Pinpoint the cell where the given text exists, returning its [x, y] midpoint coordinate. 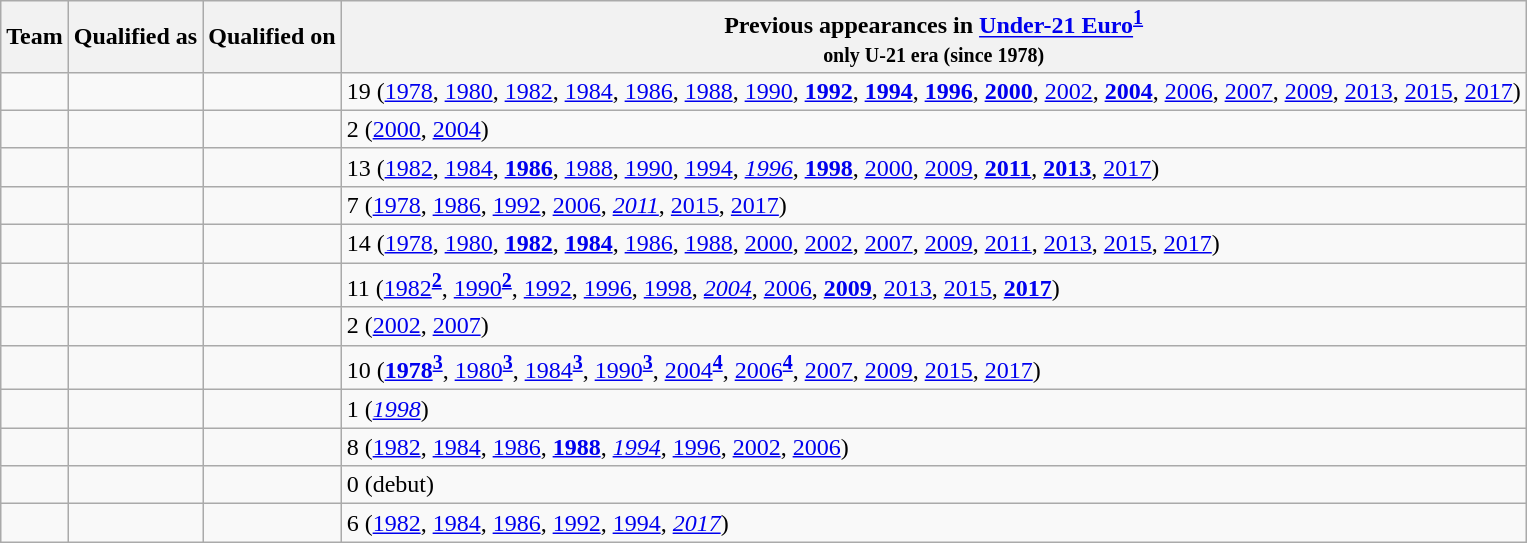
14 (1978, 1980, 1982, 1984, 1986, 1988, 2000, 2002, 2007, 2009, 2011, 2013, 2015, 2017) [934, 244]
11 (19822, 19902, 1992, 1996, 1998, 2004, 2006, 2009, 2013, 2015, 2017) [934, 286]
Qualified as [135, 37]
7 (1978, 1986, 1992, 2006, 2011, 2015, 2017) [934, 205]
Team [35, 37]
Qualified on [272, 37]
Previous appearances in Under-21 Euro1only U-21 era (since 1978) [934, 37]
6 (1982, 1984, 1986, 1992, 1994, 2017) [934, 523]
2 (2000, 2004) [934, 129]
19 (1978, 1980, 1982, 1984, 1986, 1988, 1990, 1992, 1994, 1996, 2000, 2002, 2004, 2006, 2007, 2009, 2013, 2015, 2017) [934, 91]
10 (19783, 19803, 19843, 19903, 20044, 20064, 2007, 2009, 2015, 2017) [934, 368]
13 (1982, 1984, 1986, 1988, 1990, 1994, 1996, 1998, 2000, 2009, 2011, 2013, 2017) [934, 167]
1 (1998) [934, 409]
2 (2002, 2007) [934, 326]
8 (1982, 1984, 1986, 1988, 1994, 1996, 2002, 2006) [934, 447]
0 (debut) [934, 485]
